For the text-containing cell, return its midpoint in (x, y) coordinate format. 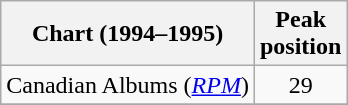
29 (300, 85)
Peakposition (300, 34)
Chart (1994–1995) (128, 34)
Canadian Albums (RPM) (128, 85)
